Determine the (X, Y) coordinate at the center of the cell enclosing the given text.  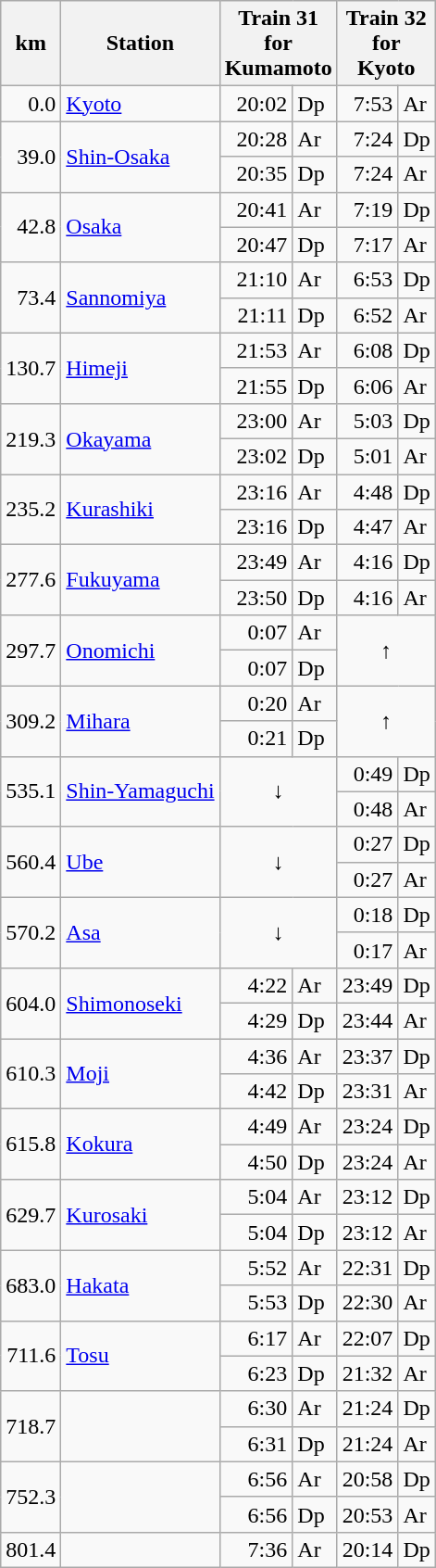
4:29 (255, 1020)
0:18 (367, 915)
Hakata (141, 1285)
Shimonoseki (141, 1003)
0.0 (31, 104)
7:53 (367, 104)
683.0 (31, 1285)
20:35 (255, 174)
4:49 (255, 1127)
Moji (141, 1073)
20:14 (367, 1549)
711.6 (31, 1356)
6:31 (255, 1444)
604.0 (31, 1003)
23:02 (255, 456)
21:10 (255, 280)
6:06 (367, 386)
39.0 (31, 157)
Asa (141, 932)
297.7 (31, 651)
Osaka (141, 227)
21:11 (255, 315)
5:01 (367, 456)
570.2 (31, 932)
5:52 (255, 1268)
Himeji (141, 368)
309.2 (31, 721)
21:32 (367, 1373)
Okayama (141, 438)
718.7 (31, 1426)
6:52 (367, 315)
6:17 (255, 1338)
0:49 (367, 774)
7:36 (255, 1549)
22:31 (367, 1268)
Fukuyama (141, 580)
Kurosaki (141, 1215)
560.4 (31, 862)
801.4 (31, 1549)
km (31, 44)
4:50 (255, 1162)
21:55 (255, 386)
23:50 (255, 598)
Mihara (141, 721)
20:53 (367, 1514)
Shin-Yamaguchi (141, 791)
7:17 (367, 245)
Onomichi (141, 651)
5:53 (255, 1303)
Shin-Osaka (141, 157)
130.7 (31, 368)
20:41 (255, 209)
20:47 (255, 245)
22:30 (367, 1303)
21:53 (255, 350)
4:22 (255, 985)
Tosu (141, 1356)
535.1 (31, 791)
23:31 (367, 1092)
7:19 (367, 209)
629.7 (31, 1215)
23:37 (367, 1056)
42.8 (31, 227)
Kyoto (141, 104)
0:20 (255, 703)
235.2 (31, 510)
20:58 (367, 1479)
615.8 (31, 1144)
0:21 (255, 739)
219.3 (31, 438)
6:08 (367, 350)
0:17 (367, 950)
0:48 (367, 809)
20:02 (255, 104)
6:30 (255, 1409)
752.3 (31, 1497)
5:03 (367, 421)
Train 31forKumamoto (278, 44)
Sannomiya (141, 297)
Train 32forKyoto (386, 44)
Kokura (141, 1144)
277.6 (31, 580)
4:36 (255, 1056)
20:28 (255, 139)
73.4 (31, 297)
6:23 (255, 1373)
Station (141, 44)
4:48 (367, 492)
23:44 (367, 1020)
6:53 (367, 280)
22:07 (367, 1338)
Kurashiki (141, 510)
Ube (141, 862)
4:42 (255, 1092)
23:00 (255, 421)
610.3 (31, 1073)
4:47 (367, 527)
